Detect which cell encompasses the target text, then output its (x, y) center coordinate. 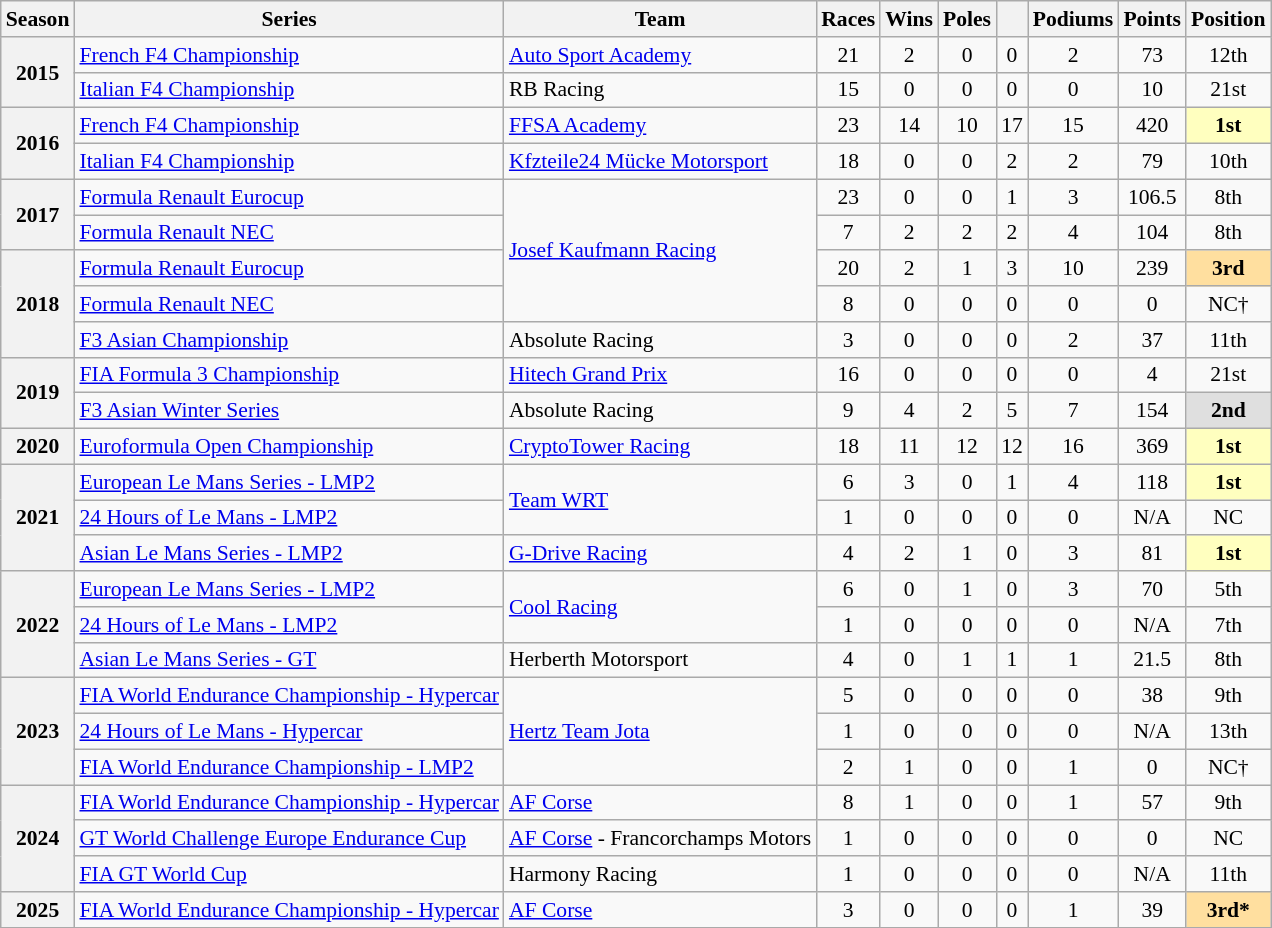
2020 (38, 447)
39 (1152, 910)
2024 (38, 838)
Euroformula Open Championship (288, 447)
9 (848, 411)
Team WRT (660, 500)
5th (1228, 589)
Podiums (1074, 19)
13th (1228, 732)
369 (1152, 447)
Poles (967, 19)
118 (1152, 482)
2022 (38, 624)
106.5 (1152, 197)
79 (1152, 162)
FFSA Academy (660, 126)
GT World Challenge Europe Endurance Cup (288, 839)
AF Corse - Francorchamps Motors (660, 839)
7th (1228, 625)
FIA GT World Cup (288, 874)
Position (1228, 19)
73 (1152, 55)
104 (1152, 233)
11 (909, 447)
420 (1152, 126)
Asian Le Mans Series - LMP2 (288, 554)
2017 (38, 214)
154 (1152, 411)
Josef Kaufmann Racing (660, 250)
2025 (38, 910)
70 (1152, 589)
Cool Racing (660, 606)
Team (660, 19)
239 (1152, 269)
Series (288, 19)
24 Hours of Le Mans - Hypercar (288, 732)
Kfzteile24 Mücke Motorsport (660, 162)
17 (1012, 126)
Harmony Racing (660, 874)
38 (1152, 696)
Races (848, 19)
RB Racing (660, 90)
F3 Asian Championship (288, 340)
20 (848, 269)
Herberth Motorsport (660, 660)
2nd (1228, 411)
Asian Le Mans Series - GT (288, 660)
57 (1152, 803)
FIA World Endurance Championship - LMP2 (288, 767)
2021 (38, 518)
21.5 (1152, 660)
3rd (1228, 269)
2023 (38, 732)
2019 (38, 392)
Hitech Grand Prix (660, 375)
F3 Asian Winter Series (288, 411)
14 (909, 126)
Auto Sport Academy (660, 55)
Hertz Team Jota (660, 732)
12th (1228, 55)
Season (38, 19)
Points (1152, 19)
10th (1228, 162)
37 (1152, 340)
Wins (909, 19)
3rd* (1228, 910)
FIA Formula 3 Championship (288, 375)
CryptoTower Racing (660, 447)
2018 (38, 304)
G-Drive Racing (660, 554)
81 (1152, 554)
21 (848, 55)
2015 (38, 72)
2016 (38, 144)
